Return [X, Y] of the center of cell containing provided text 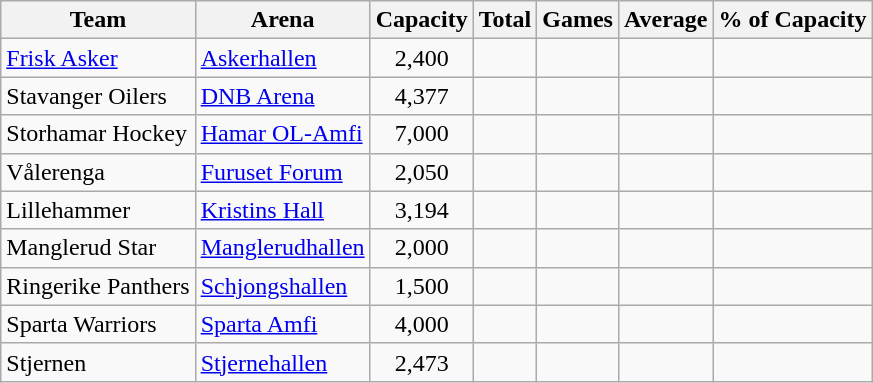
1,500 [422, 286]
3,194 [422, 210]
Stjernehallen [282, 362]
Ringerike Panthers [98, 286]
Total [505, 20]
Storhamar Hockey [98, 134]
DNB Arena [282, 96]
Manglerud Star [98, 248]
2,400 [422, 58]
Manglerudhallen [282, 248]
Schjongshallen [282, 286]
Stavanger Oilers [98, 96]
Kristins Hall [282, 210]
2,050 [422, 172]
Lillehammer [98, 210]
Vålerenga [98, 172]
Capacity [422, 20]
7,000 [422, 134]
Furuset Forum [282, 172]
Frisk Asker [98, 58]
4,000 [422, 324]
% of Capacity [792, 20]
Stjernen [98, 362]
4,377 [422, 96]
Sparta Amfi [282, 324]
2,473 [422, 362]
Games [578, 20]
Team [98, 20]
Arena [282, 20]
Average [666, 20]
2,000 [422, 248]
Hamar OL-Amfi [282, 134]
Askerhallen [282, 58]
Sparta Warriors [98, 324]
